Output the [x, y] coordinate of the center of the cell containing the given text.  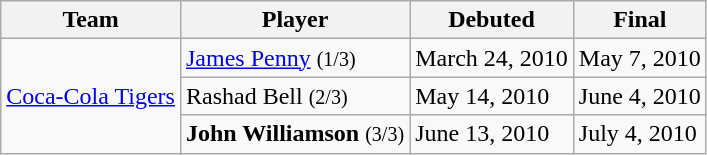
Rashad Bell (2/3) [294, 96]
Team [91, 20]
Coca-Cola Tigers [91, 96]
March 24, 2010 [492, 58]
Final [640, 20]
Player [294, 20]
June 4, 2010 [640, 96]
James Penny (1/3) [294, 58]
June 13, 2010 [492, 134]
May 7, 2010 [640, 58]
May 14, 2010 [492, 96]
Debuted [492, 20]
John Williamson (3/3) [294, 134]
July 4, 2010 [640, 134]
